Scan for the cell matching the given text and deliver its [x, y] coordinate at center. 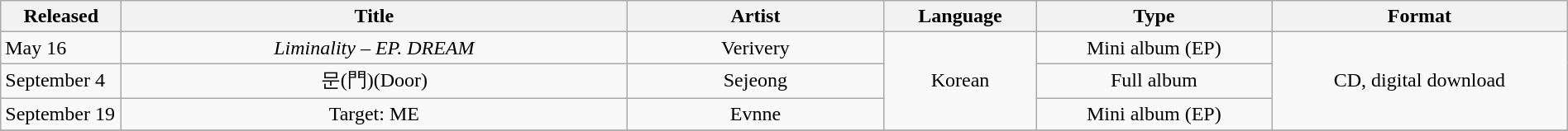
Sejeong [756, 81]
Evnne [756, 114]
Format [1420, 16]
Artist [756, 16]
CD, digital download [1420, 81]
Type [1154, 16]
Verivery [756, 48]
Korean [960, 81]
September 4 [61, 81]
Language [960, 16]
Full album [1154, 81]
September 19 [61, 114]
문(門)(Door) [374, 81]
Target: ME [374, 114]
May 16 [61, 48]
Title [374, 16]
Released [61, 16]
Liminality – EP. DREAM [374, 48]
